Capture the cell that displays the provided text and extract its [x, y] central coordinate. 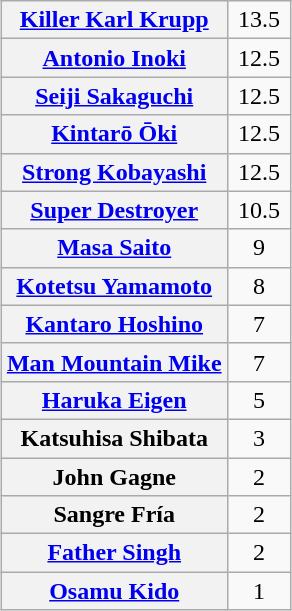
Man Mountain Mike [114, 362]
Masa Saito [114, 248]
5 [259, 400]
3 [259, 438]
Killer Karl Krupp [114, 20]
Super Destroyer [114, 210]
Katsuhisa Shibata [114, 438]
Seiji Sakaguchi [114, 96]
10.5 [259, 210]
Kotetsu Yamamoto [114, 286]
Father Singh [114, 553]
Strong Kobayashi [114, 172]
13.5 [259, 20]
Haruka Eigen [114, 400]
Antonio Inoki [114, 58]
John Gagne [114, 477]
Osamu Kido [114, 591]
1 [259, 591]
8 [259, 286]
Kintarō Ōki [114, 134]
9 [259, 248]
Sangre Fría [114, 515]
Kantaro Hoshino [114, 324]
